Determine the [X, Y] coordinate at the center of the cell enclosing the given text.  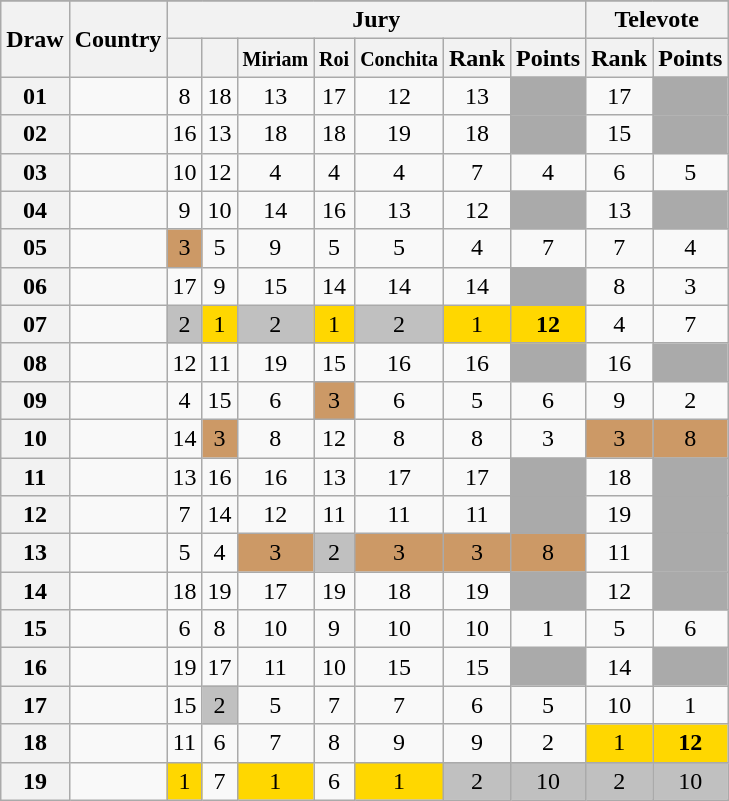
Country [118, 39]
Televote [657, 20]
05 [35, 248]
01 [35, 96]
06 [35, 286]
Conchita [400, 58]
04 [35, 210]
Draw [35, 39]
09 [35, 400]
03 [35, 172]
02 [35, 134]
Jury [376, 20]
Roi [334, 58]
08 [35, 362]
07 [35, 324]
Miriam [276, 58]
